Scan for the cell matching the given text and deliver its (X, Y) coordinate at center. 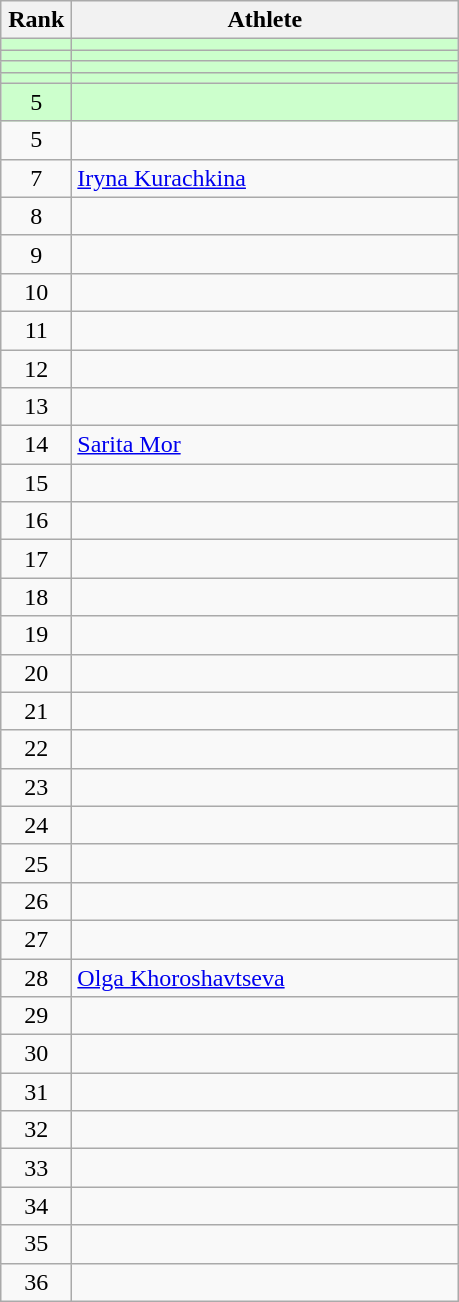
Athlete (265, 20)
27 (36, 939)
11 (36, 330)
12 (36, 369)
14 (36, 445)
36 (36, 1282)
26 (36, 901)
8 (36, 216)
28 (36, 977)
35 (36, 1244)
15 (36, 483)
21 (36, 711)
32 (36, 1130)
Rank (36, 20)
22 (36, 749)
30 (36, 1054)
13 (36, 407)
17 (36, 559)
19 (36, 635)
29 (36, 1016)
Sarita Mor (265, 445)
31 (36, 1092)
23 (36, 787)
18 (36, 597)
25 (36, 863)
10 (36, 292)
20 (36, 673)
24 (36, 825)
Olga Khoroshavtseva (265, 977)
33 (36, 1168)
Iryna Kurachkina (265, 178)
7 (36, 178)
16 (36, 521)
9 (36, 254)
34 (36, 1206)
